Find where the given text appears and provide that cell's center as [X, Y] coordinate. 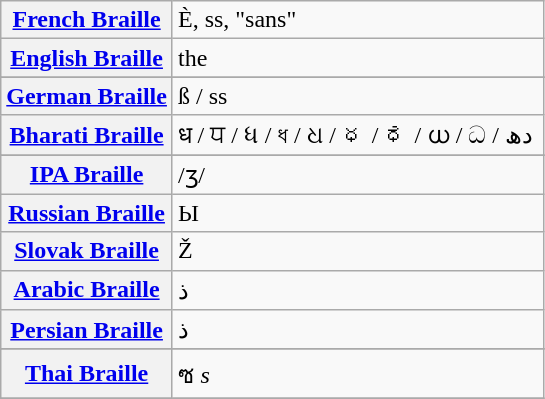
ध / ਧ / ધ / ধ / ଧ / ధ / ಧ / ധ / ධ / دھ ‎ [358, 135]
English Braille [87, 58]
Bharati Braille [87, 135]
Persian Braille [87, 330]
ß / ss [358, 96]
IPA Braille [87, 174]
Ы [358, 213]
French Braille [87, 20]
Ž [358, 251]
Slovak Braille [87, 251]
Arabic Braille [87, 290]
/ʒ/ [358, 174]
Russian Braille [87, 213]
the [358, 58]
È, ss, "sans" [358, 20]
Thai Braille [87, 374]
German Braille [87, 96]
ซ s [358, 374]
